Output the (X, Y) coordinate of the center of the cell containing the given text.  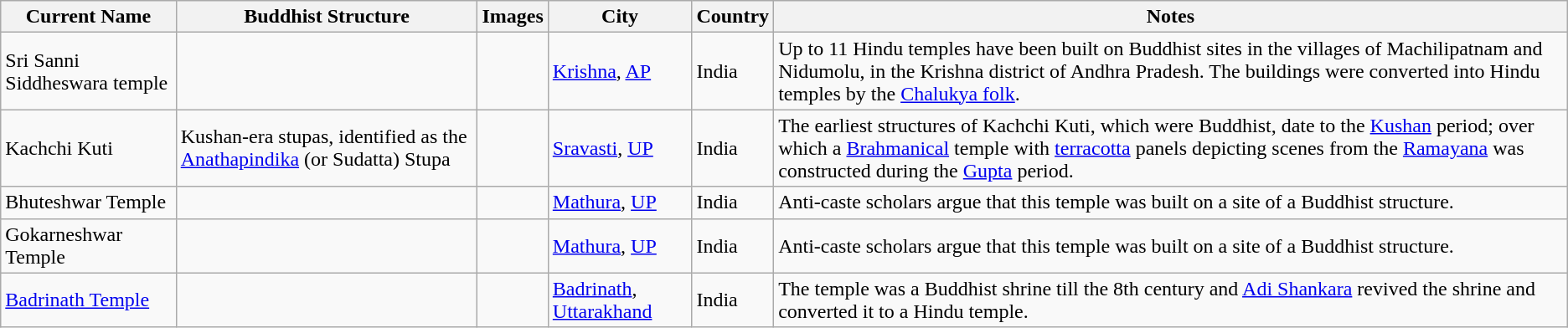
Gokarneshwar Temple (89, 246)
Country (733, 17)
Sri Sanni Siddheswara temple (89, 71)
Bhuteshwar Temple (89, 202)
Images (513, 17)
The temple was a Buddhist shrine till the 8th century and Adi Shankara revived the shrine and converted it to a Hindu temple. (1171, 300)
Badrinath Temple (89, 300)
Buddhist Structure (327, 17)
Badrinath, Uttarakhand (620, 300)
Krishna, AP (620, 71)
Sravasti, UP (620, 148)
Kachchi Kuti (89, 148)
Notes (1171, 17)
City (620, 17)
Current Name (89, 17)
Kushan-era stupas, identified as the Anathapindika (or Sudatta) Stupa (327, 148)
